Return the (x, y) coordinate for the center point of the cell that contains the specified text.  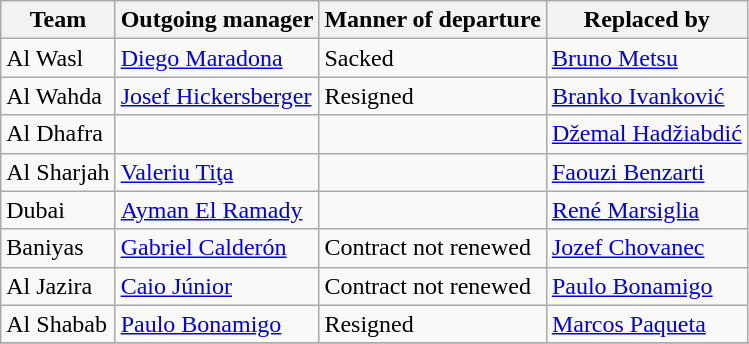
Manner of departure (432, 20)
Replaced by (646, 20)
Al Sharjah (58, 172)
Džemal Hadžiabdić (646, 134)
Ayman El Ramady (217, 210)
Josef Hickersberger (217, 96)
Al Shabab (58, 324)
Al Dhafra (58, 134)
Marcos Paqueta (646, 324)
Branko Ivanković (646, 96)
Caio Júnior (217, 286)
Valeriu Tiţa (217, 172)
Baniyas (58, 248)
Diego Maradona (217, 58)
Team (58, 20)
René Marsiglia (646, 210)
Bruno Metsu (646, 58)
Al Wahda (58, 96)
Sacked (432, 58)
Al Jazira (58, 286)
Gabriel Calderón (217, 248)
Jozef Chovanec (646, 248)
Outgoing manager (217, 20)
Faouzi Benzarti (646, 172)
Dubai (58, 210)
Al Wasl (58, 58)
